Output the [x, y] coordinate of the center of the cell containing the given text.  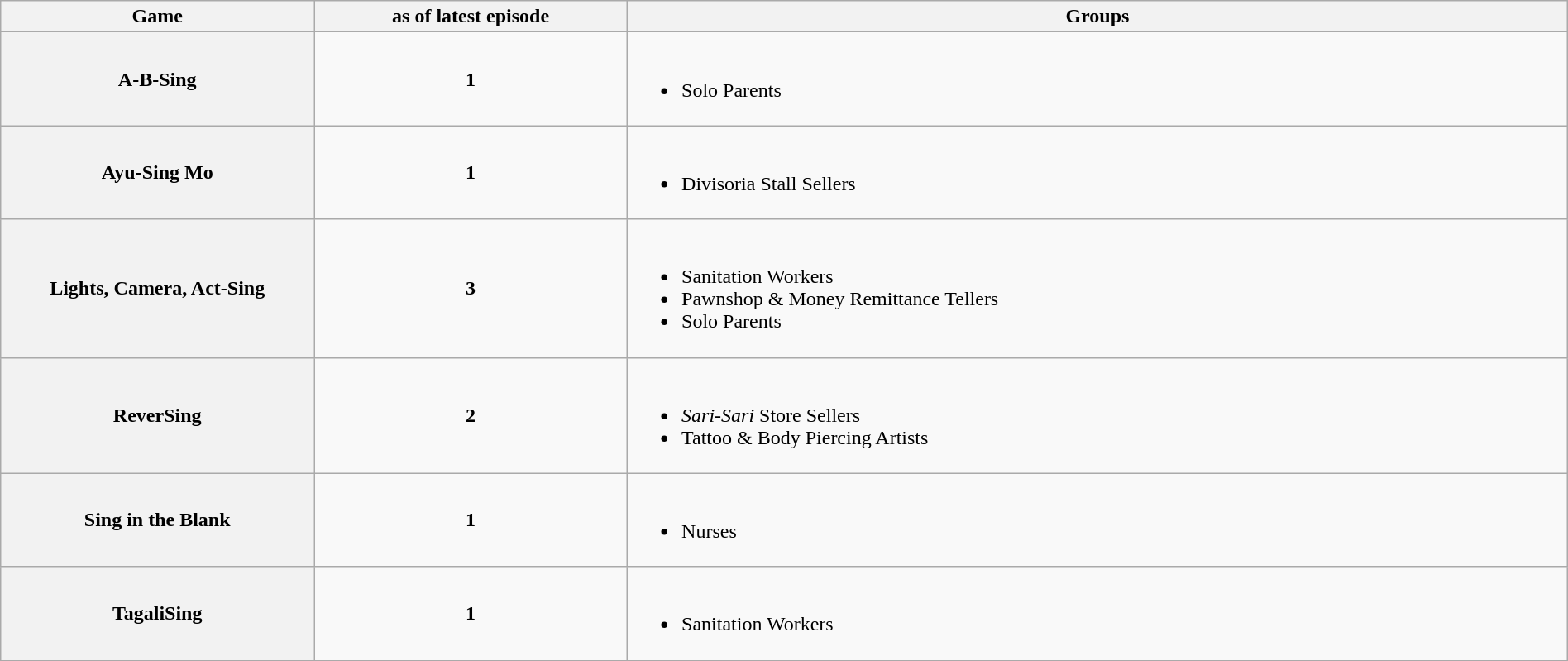
Game [157, 17]
Nurses [1098, 520]
Sanitation Workers [1098, 614]
TagaliSing [157, 614]
Divisoria Stall Sellers [1098, 172]
Sari-Sari Store SellersTattoo & Body Piercing Artists [1098, 415]
Lights, Camera, Act-Sing [157, 288]
Ayu-Sing Mo [157, 172]
2 [471, 415]
Sing in the Blank [157, 520]
as of latest episode [471, 17]
3 [471, 288]
A-B-Sing [157, 79]
Groups [1098, 17]
Solo Parents [1098, 79]
ReverSing [157, 415]
Sanitation WorkersPawnshop & Money Remittance TellersSolo Parents [1098, 288]
